Identify which cell holds the provided text, then report its (x, y) central coordinate. 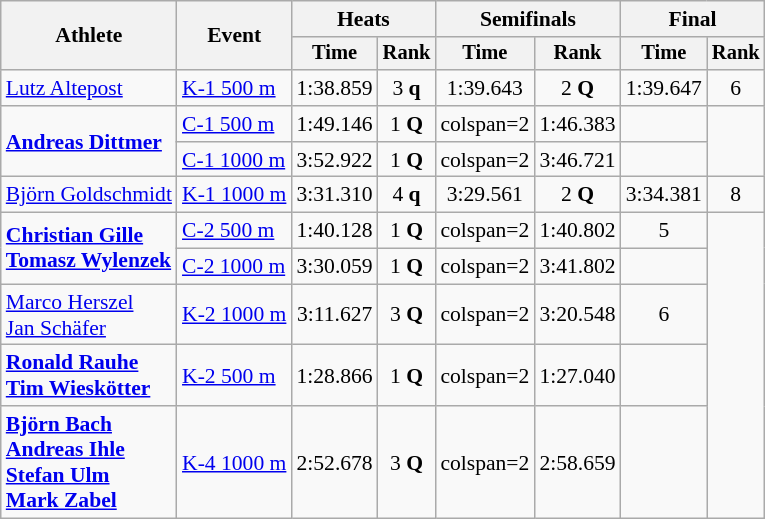
2:58.659 (577, 462)
Andreas Dittmer (89, 142)
K-1 1000 m (234, 195)
3:30.059 (334, 267)
1:39.643 (484, 88)
Heats (363, 19)
C-2 1000 m (234, 267)
3:29.561 (484, 195)
3:11.627 (334, 314)
Lutz Altepost (89, 88)
C-2 500 m (234, 231)
1:28.866 (334, 376)
3 q (407, 88)
Björn Goldschmidt (89, 195)
Björn BachAndreas IhleStefan UlmMark Zabel (89, 462)
1:38.859 (334, 88)
3:41.802 (577, 267)
Ronald RauheTim Wieskötter (89, 376)
K-2 1000 m (234, 314)
Christian GilleTomasz Wylenzek (89, 248)
1:46.383 (577, 124)
Athlete (89, 36)
1:40.802 (577, 231)
3:46.721 (577, 160)
Semifinals (528, 19)
3:31.310 (334, 195)
K-1 500 m (234, 88)
1:40.128 (334, 231)
Final (693, 19)
4 q (407, 195)
C-1 1000 m (234, 160)
C-1 500 m (234, 124)
Marco HerszelJan Schäfer (89, 314)
Event (234, 36)
K-4 1000 m (234, 462)
1:49.146 (334, 124)
3:34.381 (664, 195)
5 (664, 231)
3:52.922 (334, 160)
3:20.548 (577, 314)
8 (736, 195)
2:52.678 (334, 462)
1:27.040 (577, 376)
1:39.647 (664, 88)
K-2 500 m (234, 376)
